Output the [x, y] coordinate of the center of the cell containing the given text.  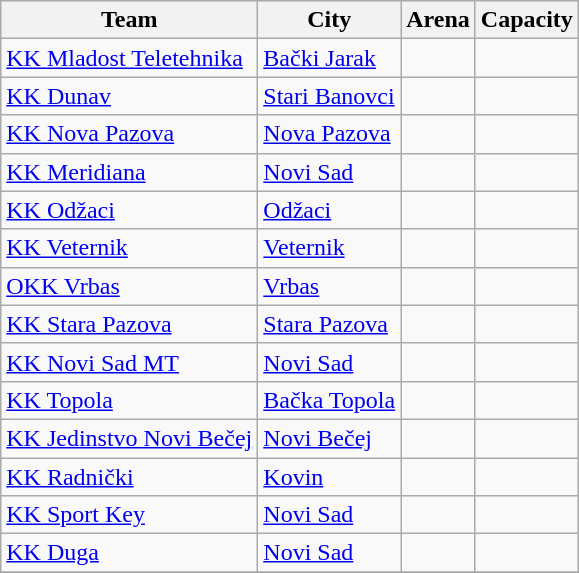
Arena [438, 20]
KK Radnički [130, 477]
KK Odžaci [130, 210]
Stari Banovci [330, 96]
KK Veternik [130, 248]
Bački Jarak [330, 58]
KK Meridiana [130, 172]
KK Topola [130, 400]
KK Novi Sad MT [130, 362]
KK Sport Key [130, 515]
KK Mladost Teletehnika [130, 58]
Stara Pazova [330, 324]
Nova Pazova [330, 134]
Vrbas [330, 286]
KK Duga [130, 553]
KK Jedinstvo Novi Bečej [130, 438]
KK Dunav [130, 96]
Bačka Topola [330, 400]
Team [130, 20]
Kovin [330, 477]
Odžaci [330, 210]
KK Stara Pazova [130, 324]
Veternik [330, 248]
Capacity [526, 20]
KK Nova Pazova [130, 134]
OKK Vrbas [130, 286]
Novi Bečej [330, 438]
City [330, 20]
